Find where the given text appears and provide that cell's center as (x, y) coordinate. 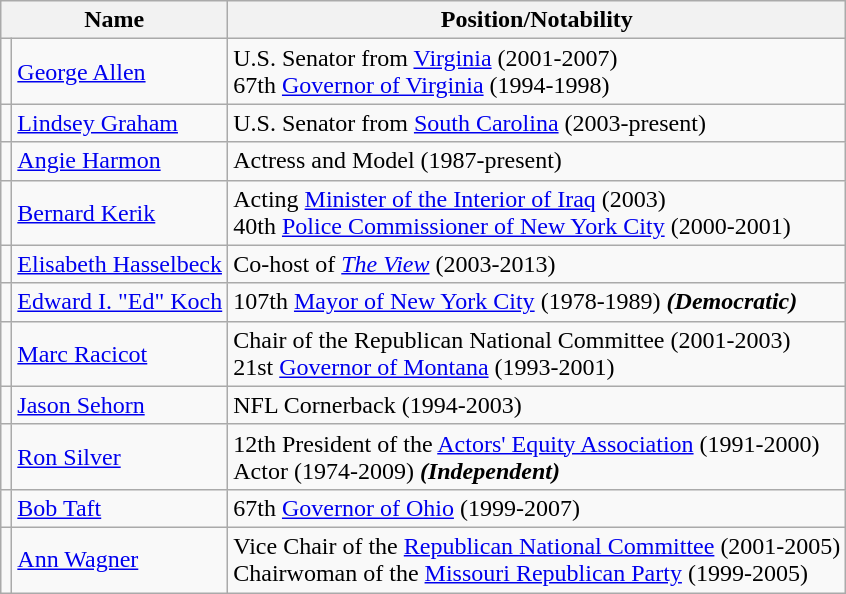
Acting Minister of the Interior of Iraq (2003)40th Police Commissioner of New York City (2000-2001) (537, 212)
Lindsey Graham (120, 123)
Elisabeth Hasselbeck (120, 264)
Actress and Model (1987-present) (537, 161)
Name (114, 20)
Position/Notability (537, 20)
Angie Harmon (120, 161)
Edward I. "Ed" Koch (120, 302)
Bernard Kerik (120, 212)
Ron Silver (120, 456)
Marc Racicot (120, 354)
U.S. Senator from Virginia (2001-2007)67th Governor of Virginia (1994-1998) (537, 72)
Vice Chair of the Republican National Committee (2001-2005)Chairwoman of the Missouri Republican Party (1999-2005) (537, 560)
Ann Wagner (120, 560)
George Allen (120, 72)
Chair of the Republican National Committee (2001-2003)21st Governor of Montana (1993-2001) (537, 354)
67th Governor of Ohio (1999-2007) (537, 508)
107th Mayor of New York City (1978-1989) (Democratic) (537, 302)
Co-host of The View (2003-2013) (537, 264)
Jason Sehorn (120, 405)
NFL Cornerback (1994-2003) (537, 405)
U.S. Senator from South Carolina (2003-present) (537, 123)
12th President of the Actors' Equity Association (1991-2000)Actor (1974-2009) (Independent) (537, 456)
Bob Taft (120, 508)
